Locate the cell with the specified text and output its (X, Y) center coordinate. 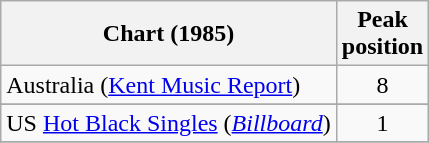
US Hot Black Singles (Billboard) (169, 123)
1 (382, 123)
Chart (1985) (169, 34)
8 (382, 85)
Peakposition (382, 34)
Australia (Kent Music Report) (169, 85)
